Pinpoint the cell where the given text exists, returning its [x, y] midpoint coordinate. 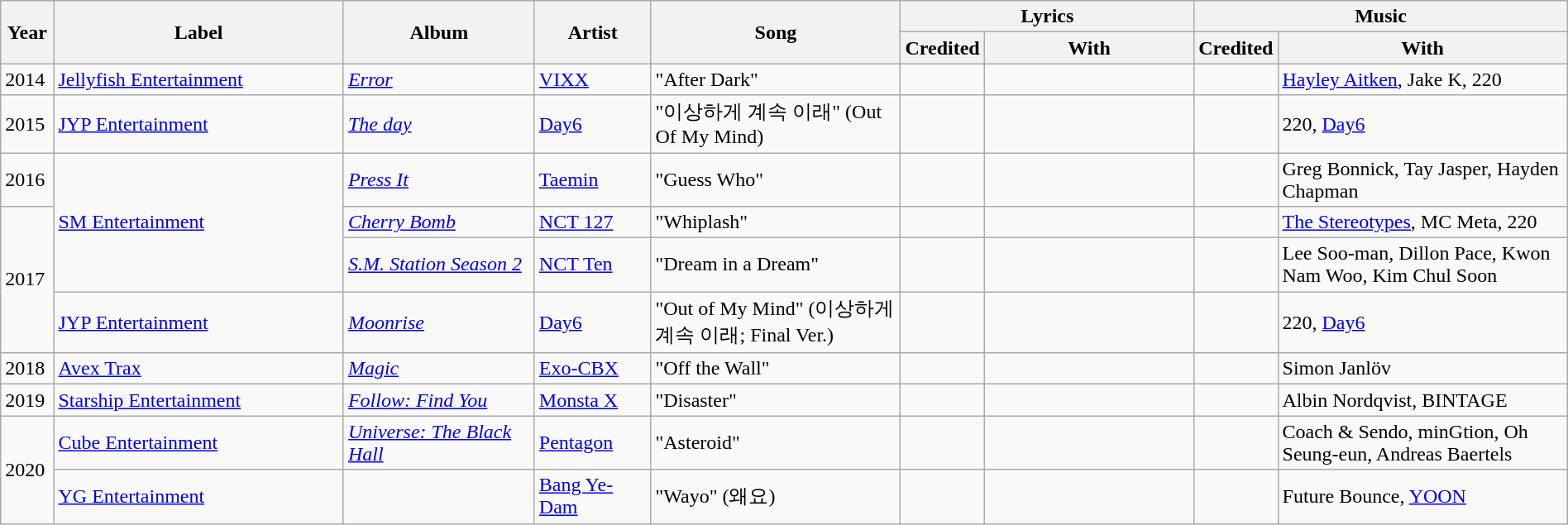
"After Dark" [776, 79]
Coach & Sendo, minGtion, Oh Seung-eun, Andreas Baertels [1422, 443]
Song [776, 32]
Follow: Find You [438, 400]
Music [1381, 17]
Lyrics [1047, 17]
"Wayo" (왜요) [776, 496]
SM Entertainment [198, 222]
2020 [27, 470]
Monsta X [592, 400]
2014 [27, 79]
Jellyfish Entertainment [198, 79]
Moonrise [438, 322]
YG Entertainment [198, 496]
Year [27, 32]
NCT 127 [592, 222]
"Whiplash" [776, 222]
"Asteroid" [776, 443]
Simon Janlöv [1422, 369]
Future Bounce, YOON [1422, 496]
Bang Ye-Dam [592, 496]
VIXX [592, 79]
"Off the Wall" [776, 369]
"Dream in a Dream" [776, 265]
"Guess Who" [776, 179]
2015 [27, 124]
Label [198, 32]
Cherry Bomb [438, 222]
Albin Nordqvist, BINTAGE [1422, 400]
Starship Entertainment [198, 400]
2019 [27, 400]
Taemin [592, 179]
S.M. Station Season 2 [438, 265]
Hayley Aitken, Jake K, 220 [1422, 79]
Universe: The Black Hall [438, 443]
Error [438, 79]
"Disaster" [776, 400]
2016 [27, 179]
The Stereotypes, MC Meta, 220 [1422, 222]
Avex Trax [198, 369]
Press It [438, 179]
2018 [27, 369]
"Out of My Mind" (이상하게 계속 이래; Final Ver.) [776, 322]
Exo-CBX [592, 369]
Greg Bonnick, Tay Jasper, Hayden Chapman [1422, 179]
Magic [438, 369]
NCT Ten [592, 265]
Artist [592, 32]
Album [438, 32]
Lee Soo-man, Dillon Pace, Kwon Nam Woo, Kim Chul Soon [1422, 265]
Pentagon [592, 443]
"이상하게 계속 이래" (Out Of My Mind) [776, 124]
Cube Entertainment [198, 443]
2017 [27, 279]
The day [438, 124]
